For the text-containing cell, return its midpoint in [X, Y] coordinate format. 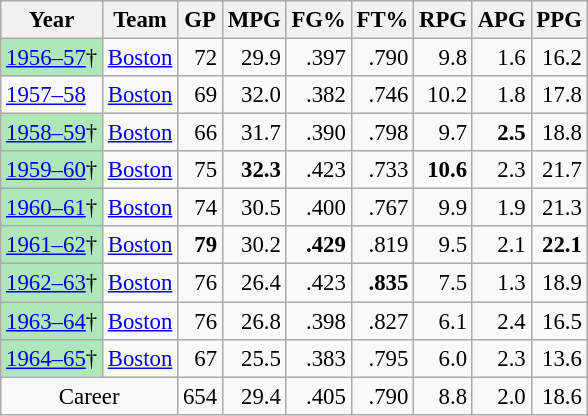
654 [200, 396]
.398 [318, 321]
1961–62† [52, 245]
17.8 [559, 95]
Career [90, 396]
6.1 [444, 321]
1.6 [502, 58]
1964–65† [52, 358]
66 [200, 133]
10.6 [444, 170]
26.8 [254, 321]
1956–57† [52, 58]
.382 [318, 95]
30.5 [254, 208]
1.8 [502, 95]
16.2 [559, 58]
2.4 [502, 321]
.767 [382, 208]
67 [200, 358]
Year [52, 20]
75 [200, 170]
1958–59† [52, 133]
69 [200, 95]
18.9 [559, 283]
9.7 [444, 133]
.835 [382, 283]
.827 [382, 321]
1960–61† [52, 208]
1.3 [502, 283]
1957–58 [52, 95]
25.5 [254, 358]
.819 [382, 245]
21.3 [559, 208]
74 [200, 208]
FT% [382, 20]
.397 [318, 58]
16.5 [559, 321]
32.3 [254, 170]
1963–64† [52, 321]
.390 [318, 133]
FG% [318, 20]
13.6 [559, 358]
29.4 [254, 396]
30.2 [254, 245]
2.1 [502, 245]
18.6 [559, 396]
32.0 [254, 95]
APG [502, 20]
9.5 [444, 245]
GP [200, 20]
7.5 [444, 283]
31.7 [254, 133]
10.2 [444, 95]
1.9 [502, 208]
1962–63† [52, 283]
.746 [382, 95]
.400 [318, 208]
.733 [382, 170]
2.0 [502, 396]
79 [200, 245]
6.0 [444, 358]
.383 [318, 358]
22.1 [559, 245]
Team [140, 20]
2.5 [502, 133]
.429 [318, 245]
18.8 [559, 133]
.795 [382, 358]
8.8 [444, 396]
RPG [444, 20]
21.7 [559, 170]
.405 [318, 396]
PPG [559, 20]
9.8 [444, 58]
9.9 [444, 208]
29.9 [254, 58]
MPG [254, 20]
1959–60† [52, 170]
72 [200, 58]
26.4 [254, 283]
.798 [382, 133]
